Identify which cell holds the provided text, then report its [X, Y] central coordinate. 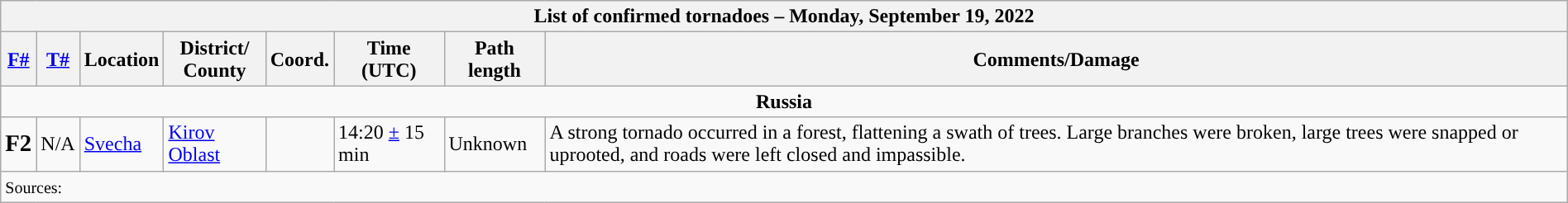
N/A [58, 144]
F# [18, 59]
District/County [215, 59]
Time (UTC) [389, 59]
Russia [784, 101]
Coord. [299, 59]
Sources: [784, 186]
Comments/Damage [1056, 59]
Unknown [495, 144]
14:20 ± 15 min [389, 144]
List of confirmed tornadoes – Monday, September 19, 2022 [784, 17]
Path length [495, 59]
Kirov Oblast [215, 144]
T# [58, 59]
Svecha [122, 144]
F2 [18, 144]
Location [122, 59]
